Capture the cell that displays the provided text and extract its (x, y) central coordinate. 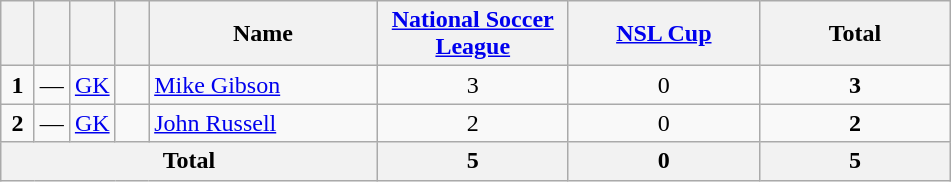
National Soccer League (472, 34)
John Russell (264, 123)
Mike Gibson (264, 85)
Name (264, 34)
1 (18, 85)
NSL Cup (664, 34)
